Capture the cell that displays the provided text and extract its (x, y) central coordinate. 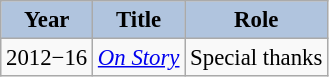
Special thanks (256, 58)
Title (139, 20)
2012−16 (47, 58)
On Story (139, 58)
Role (256, 20)
Year (47, 20)
